Return [x, y] of the center of cell containing provided text 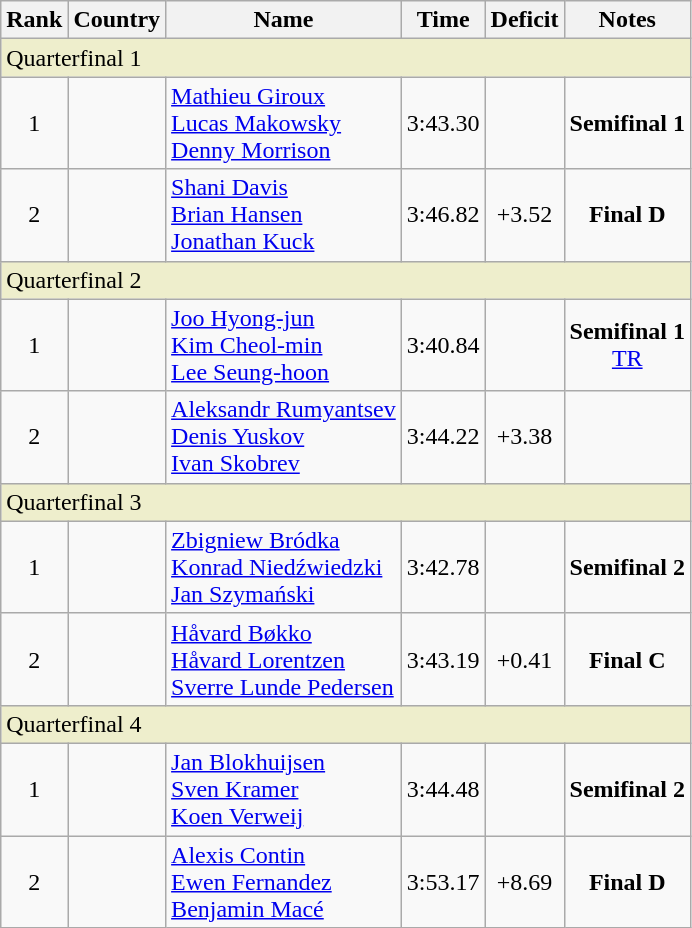
Joo Hyong-junKim Cheol-minLee Seung-hoon [284, 345]
3:40.84 [443, 345]
Jan BlokhuijsenSven KramerKoen Verweij [284, 789]
Notes [627, 20]
Country [117, 20]
Quarterfinal 3 [346, 502]
Mathieu GirouxLucas MakowskyDenny Morrison [284, 123]
Rank [34, 20]
Deficit [524, 20]
Aleksandr RumyantsevDenis YuskovIvan Skobrev [284, 437]
Alexis ContinEwen FernandezBenjamin Macé [284, 882]
3:44.48 [443, 789]
+0.41 [524, 659]
Final C [627, 659]
Quarterfinal 1 [346, 58]
Time [443, 20]
3:46.82 [443, 215]
Name [284, 20]
3:43.30 [443, 123]
+8.69 [524, 882]
Semifinal 1 [627, 123]
Håvard BøkkoHåvard LorentzenSverre Lunde Pedersen [284, 659]
Zbigniew BródkaKonrad NiedźwiedzkiJan Szymański [284, 567]
+3.52 [524, 215]
3:43.19 [443, 659]
Shani DavisBrian HansenJonathan Kuck [284, 215]
3:42.78 [443, 567]
Quarterfinal 4 [346, 724]
+3.38 [524, 437]
Semifinal 1TR [627, 345]
3:44.22 [443, 437]
3:53.17 [443, 882]
Quarterfinal 2 [346, 280]
